Find where the given text appears and provide that cell's center as (x, y) coordinate. 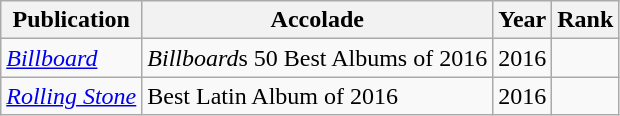
Accolade (318, 20)
Billboard (72, 58)
Rolling Stone (72, 96)
Rank (586, 20)
Billboards 50 Best Albums of 2016 (318, 58)
Year (522, 20)
Best Latin Album of 2016 (318, 96)
Publication (72, 20)
